Extract the [x, y] coordinate from the center of the cell holding the provided text.  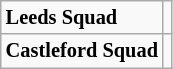
Leeds Squad [82, 17]
Castleford Squad [82, 51]
